Find where the given text appears and provide that cell's center as [x, y] coordinate. 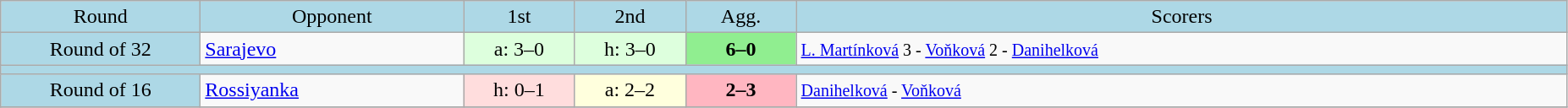
L. Martínková 3 - Voňková 2 - Danihelková [1181, 49]
a: 2–2 [630, 90]
Agg. [741, 17]
h: 0–1 [520, 90]
h: 3–0 [630, 49]
Round [101, 17]
a: 3–0 [520, 49]
Round of 32 [101, 49]
Scorers [1181, 17]
2nd [630, 17]
Sarajevo [332, 49]
Danihelková - Voňková [1181, 90]
Rossiyanka [332, 90]
6–0 [741, 49]
1st [520, 17]
Opponent [332, 17]
Round of 16 [101, 90]
2–3 [741, 90]
